From the cell containing the given text, extract its center point as (X, Y) coordinate. 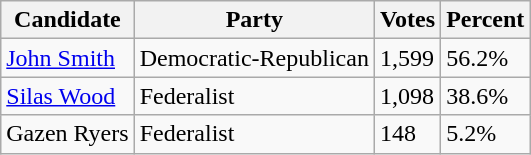
1,599 (407, 58)
38.6% (486, 96)
Democratic-Republican (254, 58)
Votes (407, 20)
1,098 (407, 96)
Party (254, 20)
John Smith (68, 58)
5.2% (486, 134)
Gazen Ryers (68, 134)
Percent (486, 20)
56.2% (486, 58)
148 (407, 134)
Silas Wood (68, 96)
Candidate (68, 20)
